Return [x, y] of the center of cell containing provided text 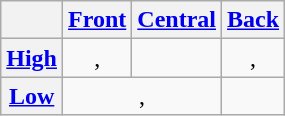
Back [254, 20]
Front [98, 20]
Low [32, 96]
Central [177, 20]
High [32, 58]
